Search for the cell housing the specified text and yield its (X, Y) center coordinate. 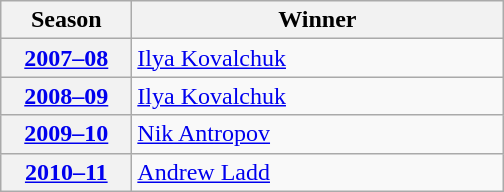
2009–10 (66, 134)
Season (66, 20)
2008–09 (66, 96)
2010–11 (66, 172)
Winner (318, 20)
Andrew Ladd (318, 172)
2007–08 (66, 58)
Nik Antropov (318, 134)
